From the cell containing the given text, extract its center point as (x, y) coordinate. 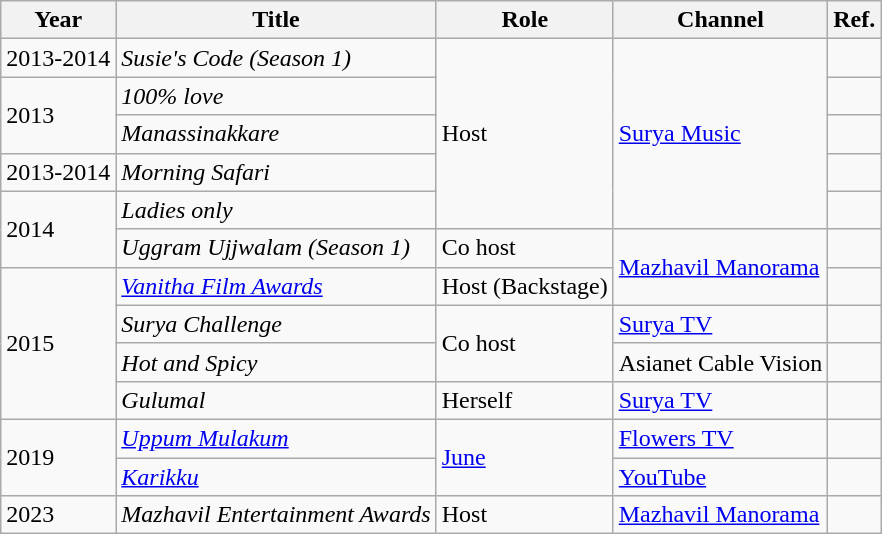
Manassinakkare (276, 134)
Uppum Mulakum (276, 438)
Morning Safari (276, 172)
Ladies only (276, 210)
Susie's Code (Season 1) (276, 58)
Herself (524, 400)
2013 (58, 115)
100% love (276, 96)
Vanitha Film Awards (276, 286)
Karikku (276, 477)
Mazhavil Entertainment Awards (276, 515)
Surya Music (720, 134)
Flowers TV (720, 438)
June (524, 457)
Channel (720, 20)
YouTube (720, 477)
Role (524, 20)
Year (58, 20)
Gulumal (276, 400)
Uggram Ujjwalam (Season 1) (276, 248)
Surya Challenge (276, 324)
Title (276, 20)
Asianet Cable Vision (720, 362)
Hot and Spicy (276, 362)
Host (Backstage) (524, 286)
2019 (58, 457)
2014 (58, 229)
Ref. (854, 20)
2023 (58, 515)
2015 (58, 343)
